Locate the cell with the specified text and output its [X, Y] center coordinate. 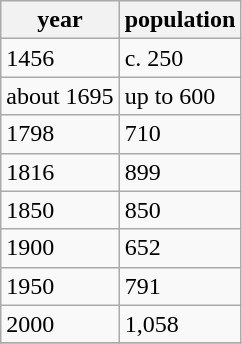
1816 [60, 172]
652 [180, 248]
1850 [60, 210]
1900 [60, 248]
899 [180, 172]
1950 [60, 286]
850 [180, 210]
2000 [60, 324]
up to 600 [180, 96]
1798 [60, 134]
population [180, 20]
710 [180, 134]
year [60, 20]
791 [180, 286]
about 1695 [60, 96]
1,058 [180, 324]
1456 [60, 58]
c. 250 [180, 58]
